Search for the cell housing the specified text and yield its (X, Y) center coordinate. 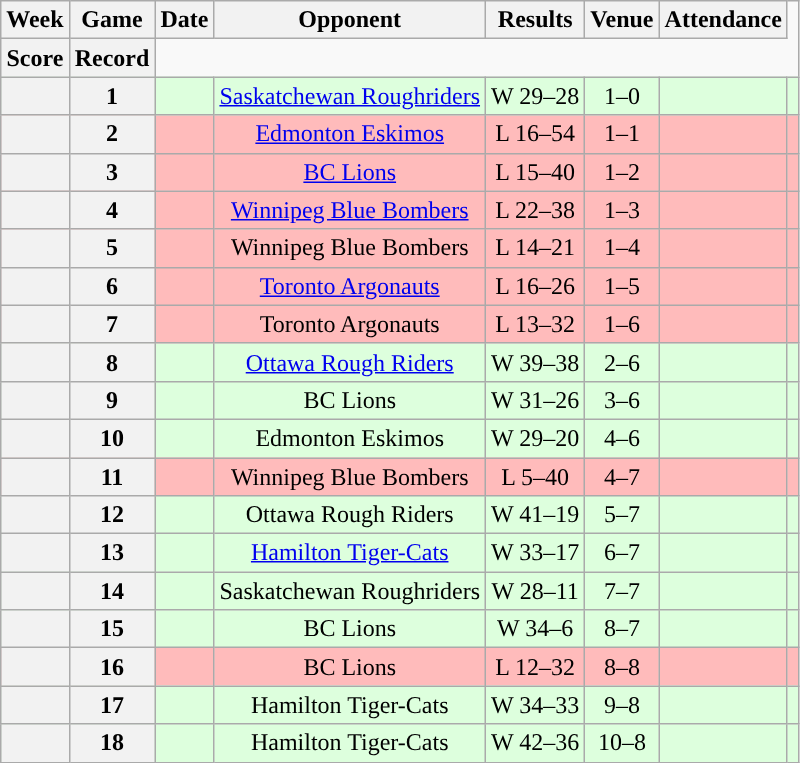
10–8 (622, 743)
1 (112, 96)
Opponent (350, 20)
W 39–38 (536, 362)
L 16–54 (536, 134)
Record (112, 58)
L 12–32 (536, 667)
L 14–21 (536, 248)
1–5 (622, 286)
9–8 (622, 705)
Week (35, 20)
W 42–36 (536, 743)
13 (112, 553)
W 41–19 (536, 515)
8–8 (622, 667)
Results (536, 20)
9 (112, 400)
1–2 (622, 172)
Venue (622, 20)
Score (35, 58)
W 34–6 (536, 629)
L 22–38 (536, 210)
10 (112, 438)
W 29–20 (536, 438)
1–1 (622, 134)
Attendance (723, 20)
L 5–40 (536, 477)
L 15–40 (536, 172)
W 29–28 (536, 96)
6–7 (622, 553)
15 (112, 629)
5–7 (622, 515)
2 (112, 134)
W 28–11 (536, 591)
14 (112, 591)
L 13–32 (536, 324)
Game (112, 20)
4–6 (622, 438)
8 (112, 362)
4 (112, 210)
W 34–33 (536, 705)
16 (112, 667)
W 33–17 (536, 553)
3 (112, 172)
6 (112, 286)
11 (112, 477)
1–6 (622, 324)
Date (184, 20)
1–4 (622, 248)
2–6 (622, 362)
18 (112, 743)
7 (112, 324)
7–7 (622, 591)
17 (112, 705)
8–7 (622, 629)
L 16–26 (536, 286)
5 (112, 248)
12 (112, 515)
W 31–26 (536, 400)
3–6 (622, 400)
1–0 (622, 96)
4–7 (622, 477)
1–3 (622, 210)
